Find where the given text appears and provide that cell's center as [X, Y] coordinate. 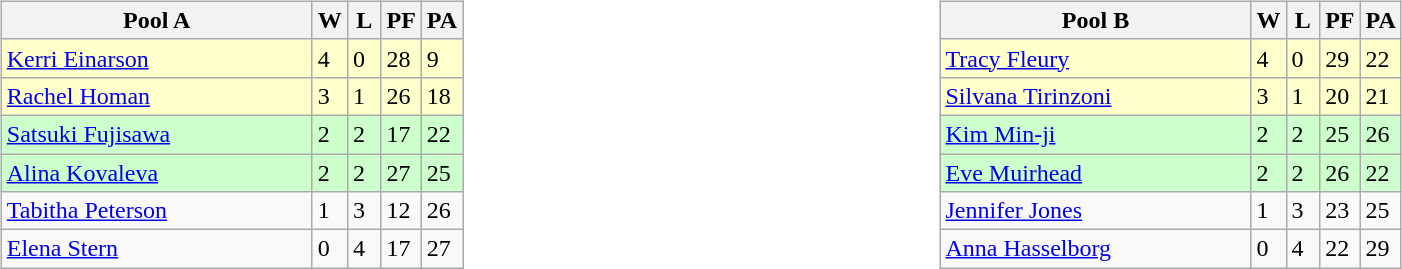
18 [442, 96]
21 [1380, 96]
Satsuki Fujisawa [156, 134]
Elena Stern [156, 249]
Anna Hasselborg [1096, 249]
Pool A [156, 20]
23 [1340, 211]
Alina Kovaleva [156, 173]
Tracy Fleury [1096, 58]
Tabitha Peterson [156, 211]
28 [401, 58]
Kerri Einarson [156, 58]
Rachel Homan [156, 96]
9 [442, 58]
Pool B [1096, 20]
20 [1340, 96]
Jennifer Jones [1096, 211]
Kim Min-ji [1096, 134]
Eve Muirhead [1096, 173]
Silvana Tirinzoni [1096, 96]
12 [401, 211]
